Provide the (x, y) coordinate of the cell's center where the given text is located.  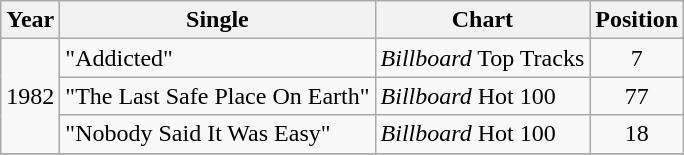
"The Last Safe Place On Earth" (218, 96)
Chart (482, 20)
Position (637, 20)
18 (637, 134)
7 (637, 58)
Year (30, 20)
Billboard Top Tracks (482, 58)
Single (218, 20)
77 (637, 96)
1982 (30, 96)
"Addicted" (218, 58)
"Nobody Said It Was Easy" (218, 134)
